For the text-containing cell, return its midpoint in [X, Y] coordinate format. 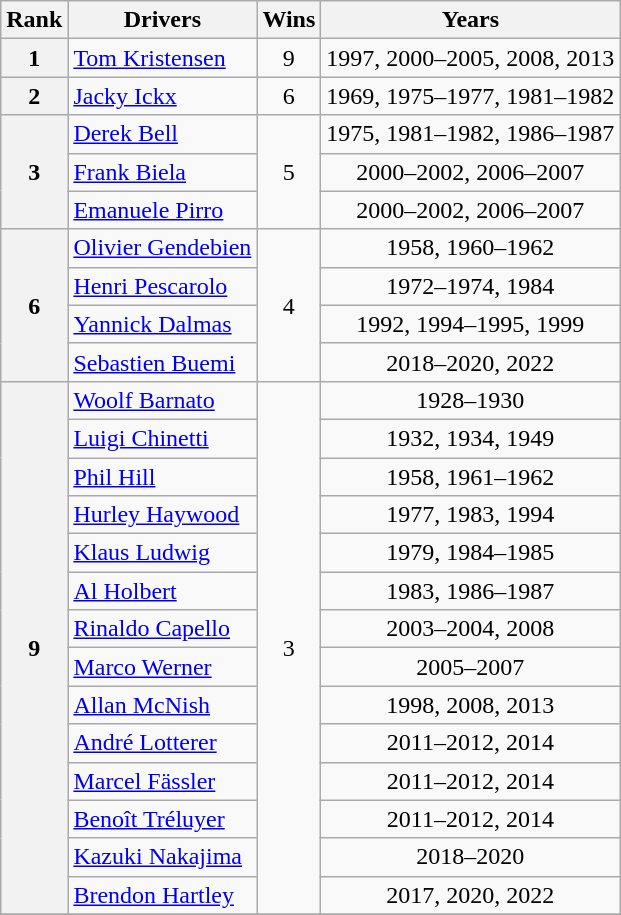
Tom Kristensen [162, 58]
1992, 1994–1995, 1999 [470, 324]
1932, 1934, 1949 [470, 438]
1983, 1986–1987 [470, 591]
Kazuki Nakajima [162, 857]
1969, 1975–1977, 1981–1982 [470, 96]
2005–2007 [470, 667]
2018–2020 [470, 857]
Drivers [162, 20]
Jacky Ickx [162, 96]
2018–2020, 2022 [470, 362]
1 [34, 58]
Benoît Tréluyer [162, 819]
5 [289, 172]
Woolf Barnato [162, 400]
Brendon Hartley [162, 895]
Yannick Dalmas [162, 324]
Al Holbert [162, 591]
Rank [34, 20]
Derek Bell [162, 134]
Marco Werner [162, 667]
Klaus Ludwig [162, 553]
1979, 1984–1985 [470, 553]
Luigi Chinetti [162, 438]
Phil Hill [162, 477]
Henri Pescarolo [162, 286]
1997, 2000–2005, 2008, 2013 [470, 58]
1958, 1960–1962 [470, 248]
Frank Biela [162, 172]
1998, 2008, 2013 [470, 705]
1977, 1983, 1994 [470, 515]
André Lotterer [162, 743]
Emanuele Pirro [162, 210]
Allan McNish [162, 705]
1928–1930 [470, 400]
1972–1974, 1984 [470, 286]
Olivier Gendebien [162, 248]
Rinaldo Capello [162, 629]
1975, 1981–1982, 1986–1987 [470, 134]
1958, 1961–1962 [470, 477]
Sebastien Buemi [162, 362]
Wins [289, 20]
4 [289, 305]
2017, 2020, 2022 [470, 895]
2003–2004, 2008 [470, 629]
Hurley Haywood [162, 515]
Years [470, 20]
Marcel Fässler [162, 781]
2 [34, 96]
